For the text-containing cell, return its midpoint in [X, Y] coordinate format. 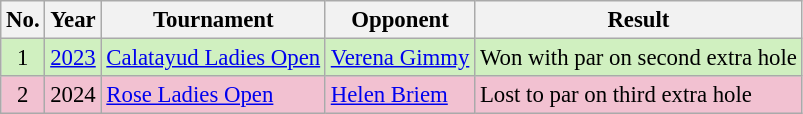
Won with par on second extra hole [639, 58]
Lost to par on third extra hole [639, 95]
2023 [73, 58]
2 [23, 95]
Opponent [400, 20]
No. [23, 20]
Result [639, 20]
Calatayud Ladies Open [213, 58]
Rose Ladies Open [213, 95]
Verena Gimmy [400, 58]
1 [23, 58]
Tournament [213, 20]
2024 [73, 95]
Helen Briem [400, 95]
Year [73, 20]
